Return the [x, y] coordinate for the center point of the cell that contains the specified text.  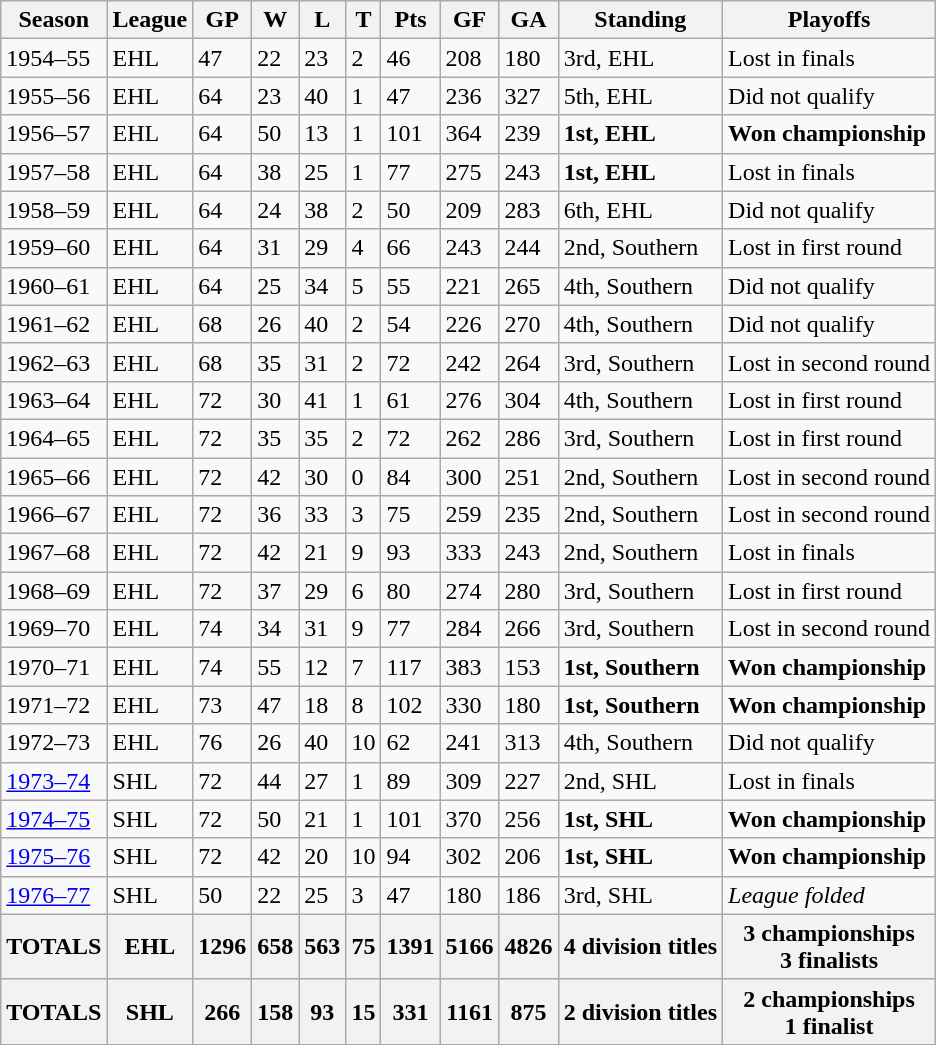
1961–62 [54, 324]
T [364, 20]
251 [528, 477]
117 [410, 667]
259 [470, 515]
1960–61 [54, 286]
1966–67 [54, 515]
1955–56 [54, 96]
44 [276, 781]
1972–73 [54, 743]
20 [322, 857]
24 [276, 210]
186 [528, 895]
270 [528, 324]
256 [528, 819]
1959–60 [54, 248]
206 [528, 857]
280 [528, 591]
2 division titles [640, 1012]
GP [222, 20]
244 [528, 248]
46 [410, 58]
6 [364, 591]
0 [364, 477]
6th, EHL [640, 210]
8 [364, 705]
235 [528, 515]
226 [470, 324]
League folded [830, 895]
Playoffs [830, 20]
Pts [410, 20]
1954–55 [54, 58]
80 [410, 591]
1161 [470, 1012]
265 [528, 286]
1296 [222, 946]
313 [528, 743]
370 [470, 819]
333 [470, 553]
76 [222, 743]
262 [470, 438]
383 [470, 667]
264 [528, 362]
54 [410, 324]
275 [470, 172]
41 [322, 400]
1976–77 [54, 895]
283 [528, 210]
Season [54, 20]
66 [410, 248]
2 championships1 finalist [830, 1012]
GF [470, 20]
1957–58 [54, 172]
5166 [470, 946]
5th, EHL [640, 96]
1969–70 [54, 629]
1963–64 [54, 400]
61 [410, 400]
Standing [640, 20]
L [322, 20]
89 [410, 781]
1971–72 [54, 705]
227 [528, 781]
36 [276, 515]
1973–74 [54, 781]
W [276, 20]
102 [410, 705]
1958–59 [54, 210]
62 [410, 743]
12 [322, 667]
33 [322, 515]
221 [470, 286]
1968–69 [54, 591]
300 [470, 477]
302 [470, 857]
239 [528, 134]
3rd, SHL [640, 895]
3 championships3 finalists [830, 946]
13 [322, 134]
37 [276, 591]
274 [470, 591]
1974–75 [54, 819]
5 [364, 286]
364 [470, 134]
1956–57 [54, 134]
1962–63 [54, 362]
League [150, 20]
1975–76 [54, 857]
153 [528, 667]
327 [528, 96]
84 [410, 477]
1970–71 [54, 667]
27 [322, 781]
236 [470, 96]
158 [276, 1012]
GA [528, 20]
242 [470, 362]
209 [470, 210]
309 [470, 781]
241 [470, 743]
331 [410, 1012]
563 [322, 946]
284 [470, 629]
2nd, SHL [640, 781]
1965–66 [54, 477]
4 [364, 248]
3rd, EHL [640, 58]
286 [528, 438]
4 division titles [640, 946]
73 [222, 705]
94 [410, 857]
276 [470, 400]
658 [276, 946]
7 [364, 667]
304 [528, 400]
1967–68 [54, 553]
4826 [528, 946]
18 [322, 705]
208 [470, 58]
875 [528, 1012]
1964–65 [54, 438]
1391 [410, 946]
15 [364, 1012]
330 [470, 705]
